Capture the cell that displays the provided text and extract its (X, Y) central coordinate. 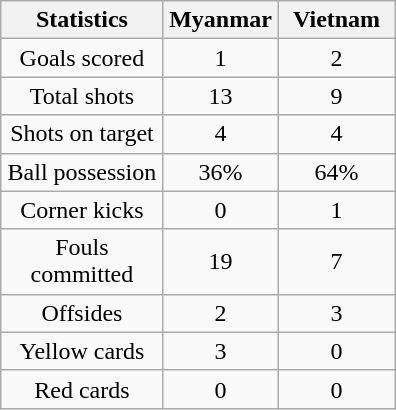
7 (337, 262)
36% (220, 172)
9 (337, 96)
64% (337, 172)
Corner kicks (82, 210)
Yellow cards (82, 351)
Myanmar (220, 20)
19 (220, 262)
Total shots (82, 96)
Offsides (82, 313)
Goals scored (82, 58)
Vietnam (337, 20)
Ball possession (82, 172)
Statistics (82, 20)
Fouls committed (82, 262)
13 (220, 96)
Shots on target (82, 134)
Red cards (82, 389)
